Provide the (X, Y) coordinate of the cell's center where the given text is located.  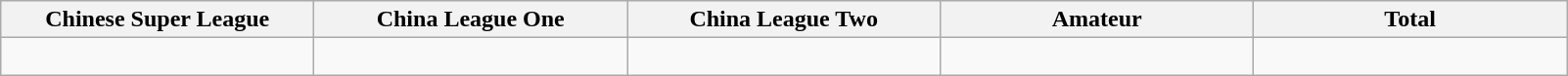
Total (1410, 19)
China League Two (784, 19)
China League One (471, 19)
Amateur (1097, 19)
Chinese Super League (158, 19)
